Provide the (X, Y) coordinate of the cell's center where the given text is located.  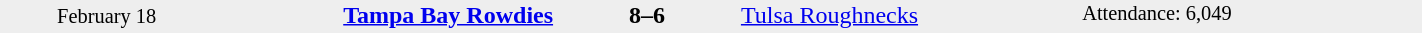
February 18 (106, 16)
8–6 (648, 15)
Tampa Bay Rowdies (384, 15)
Attendance: 6,049 (1252, 16)
Tulsa Roughnecks (910, 15)
